Determine the [x, y] coordinate at the center of the cell enclosing the given text.  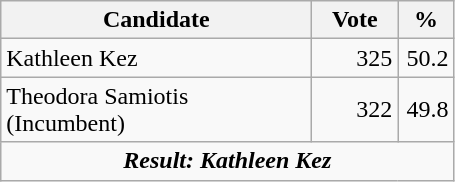
322 [355, 110]
Vote [355, 20]
50.2 [426, 58]
Theodora Samiotis (Incumbent) [156, 110]
Result: Kathleen Kez [228, 161]
49.8 [426, 110]
Kathleen Kez [156, 58]
325 [355, 58]
% [426, 20]
Candidate [156, 20]
